Detect which cell encompasses the target text, then output its (X, Y) center coordinate. 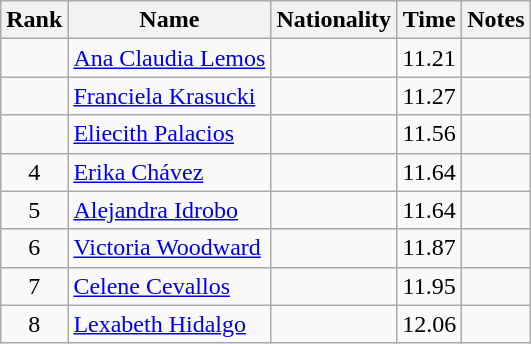
Erika Chávez (170, 172)
11.87 (430, 248)
11.95 (430, 286)
6 (34, 248)
Notes (496, 20)
Time (430, 20)
Alejandra Idrobo (170, 210)
Franciela Krasucki (170, 96)
Ana Claudia Lemos (170, 58)
4 (34, 172)
Lexabeth Hidalgo (170, 324)
11.27 (430, 96)
Eliecith Palacios (170, 134)
12.06 (430, 324)
5 (34, 210)
Rank (34, 20)
11.21 (430, 58)
Celene Cevallos (170, 286)
11.56 (430, 134)
Name (170, 20)
8 (34, 324)
Nationality (334, 20)
7 (34, 286)
Victoria Woodward (170, 248)
